Search for the cell housing the specified text and yield its (X, Y) center coordinate. 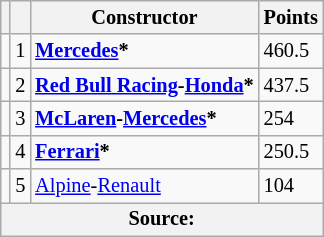
2 (20, 85)
437.5 (291, 85)
Constructor (144, 17)
Ferrari* (144, 152)
4 (20, 152)
104 (291, 186)
Mercedes* (144, 51)
Red Bull Racing-Honda* (144, 85)
254 (291, 118)
5 (20, 186)
Alpine-Renault (144, 186)
McLaren-Mercedes* (144, 118)
Source: (162, 219)
3 (20, 118)
Points (291, 17)
460.5 (291, 51)
250.5 (291, 152)
1 (20, 51)
